Locate the cell with the specified text and output its [X, Y] center coordinate. 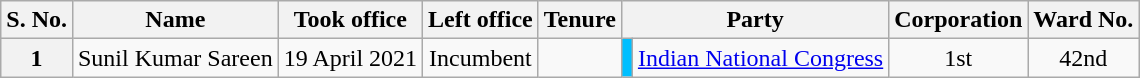
Corporation [958, 20]
S. No. [37, 20]
Sunil Kumar Sareen [175, 58]
19 April 2021 [350, 58]
Indian National Congress [760, 58]
1st [958, 58]
Ward No. [1084, 20]
Took office [350, 20]
Party [754, 20]
Incumbent [481, 58]
Name [175, 20]
1 [37, 58]
Tenure [580, 20]
42nd [1084, 58]
Left office [481, 20]
